Extract the (x, y) coordinate from the center of the cell holding the provided text.  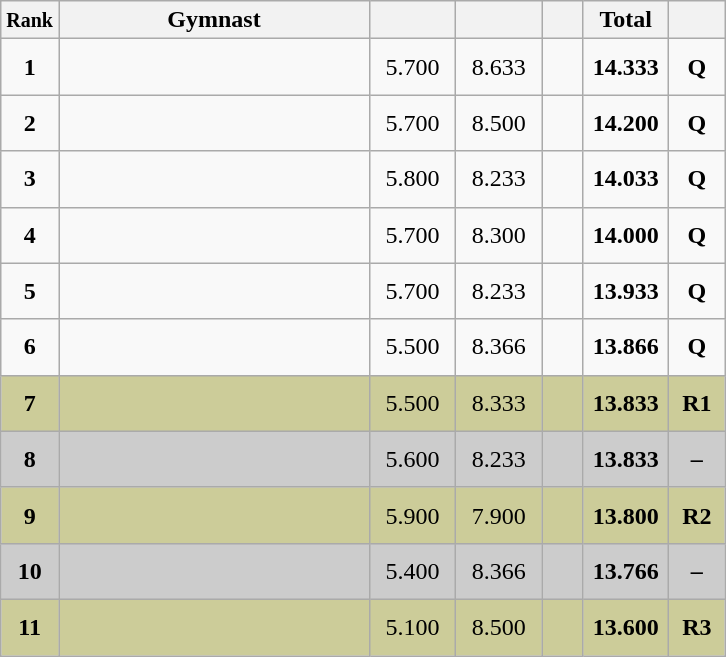
8 (30, 459)
1 (30, 67)
7 (30, 403)
R2 (697, 515)
R3 (697, 627)
13.933 (626, 291)
14.000 (626, 235)
5.600 (413, 459)
5.400 (413, 571)
7.900 (499, 515)
3 (30, 179)
5.100 (413, 627)
13.600 (626, 627)
R1 (697, 403)
8.333 (499, 403)
13.866 (626, 347)
6 (30, 347)
5.900 (413, 515)
8.633 (499, 67)
14.200 (626, 123)
13.800 (626, 515)
14.333 (626, 67)
9 (30, 515)
14.033 (626, 179)
13.766 (626, 571)
Total (626, 20)
Rank (30, 20)
8.300 (499, 235)
5 (30, 291)
5.800 (413, 179)
11 (30, 627)
10 (30, 571)
Gymnast (214, 20)
4 (30, 235)
2 (30, 123)
